For the text-containing cell, return its midpoint in [X, Y] coordinate format. 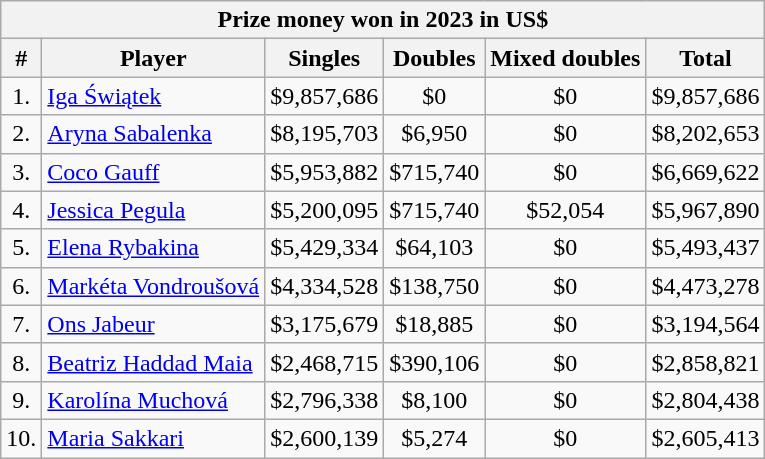
6. [22, 286]
9. [22, 400]
# [22, 58]
Singles [324, 58]
$390,106 [434, 362]
5. [22, 248]
$5,493,437 [706, 248]
Karolína Muchová [154, 400]
$5,274 [434, 438]
$8,195,703 [324, 134]
$3,175,679 [324, 324]
Iga Świątek [154, 96]
Coco Gauff [154, 172]
$2,468,715 [324, 362]
$5,200,095 [324, 210]
Markéta Vondroušová [154, 286]
$2,600,139 [324, 438]
$3,194,564 [706, 324]
Mixed doubles [566, 58]
$5,953,882 [324, 172]
$2,858,821 [706, 362]
$2,804,438 [706, 400]
10. [22, 438]
8. [22, 362]
Player [154, 58]
Aryna Sabalenka [154, 134]
$4,334,528 [324, 286]
$8,202,653 [706, 134]
1. [22, 96]
$2,605,413 [706, 438]
Total [706, 58]
Jessica Pegula [154, 210]
4. [22, 210]
$5,967,890 [706, 210]
2. [22, 134]
$52,054 [566, 210]
Beatriz Haddad Maia [154, 362]
7. [22, 324]
$18,885 [434, 324]
$4,473,278 [706, 286]
$64,103 [434, 248]
$6,669,622 [706, 172]
Elena Rybakina [154, 248]
Doubles [434, 58]
$138,750 [434, 286]
3. [22, 172]
$5,429,334 [324, 248]
Maria Sakkari [154, 438]
$8,100 [434, 400]
$6,950 [434, 134]
$2,796,338 [324, 400]
Ons Jabeur [154, 324]
Prize money won in 2023 in US$ [383, 20]
